Pinpoint the cell where the given text exists, returning its [x, y] midpoint coordinate. 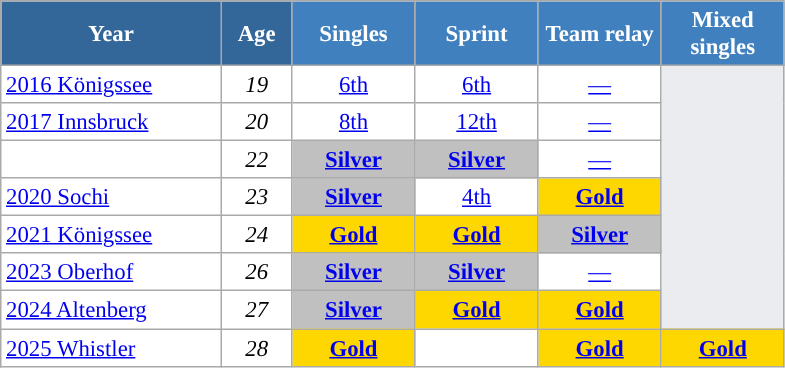
22 [256, 160]
20 [256, 122]
Year [112, 34]
26 [256, 273]
2021 Königssee [112, 235]
Mixed singles [722, 34]
19 [256, 85]
Sprint [476, 34]
4th [476, 197]
23 [256, 197]
2020 Sochi [112, 197]
Age [256, 34]
12th [476, 122]
Singles [354, 34]
27 [256, 310]
2025 Whistler [112, 348]
2024 Altenberg [112, 310]
Team relay [600, 34]
8th [354, 122]
28 [256, 348]
2016 Königssee [112, 85]
2017 Innsbruck [112, 122]
24 [256, 235]
2023 Oberhof [112, 273]
